Return the (X, Y) coordinate for the center point of the cell that contains the specified text.  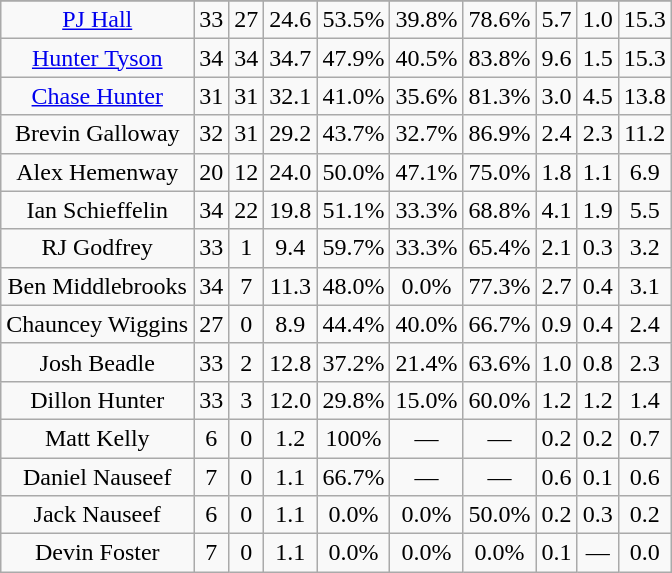
2 (246, 362)
12.0 (290, 400)
Josh Beadle (98, 362)
78.6% (500, 20)
75.0% (500, 172)
47.1% (426, 172)
Chauncey Wiggins (98, 324)
20 (212, 172)
59.7% (354, 248)
1.5 (598, 58)
Dillon Hunter (98, 400)
15.0% (426, 400)
Jack Nauseef (98, 515)
29.2 (290, 134)
63.6% (500, 362)
9.4 (290, 248)
12 (246, 172)
2.7 (556, 286)
32 (212, 134)
43.7% (354, 134)
24.0 (290, 172)
1 (246, 248)
68.8% (500, 210)
Ben Middlebrooks (98, 286)
53.5% (354, 20)
8.9 (290, 324)
0.7 (644, 438)
11.2 (644, 134)
35.6% (426, 96)
2.1 (556, 248)
3.2 (644, 248)
81.3% (500, 96)
3.1 (644, 286)
47.9% (354, 58)
PJ Hall (98, 20)
Chase Hunter (98, 96)
12.8 (290, 362)
3 (246, 400)
4.5 (598, 96)
19.8 (290, 210)
3.0 (556, 96)
11.3 (290, 286)
60.0% (500, 400)
0.0 (644, 553)
100% (354, 438)
1.8 (556, 172)
48.0% (354, 286)
5.5 (644, 210)
4.1 (556, 210)
77.3% (500, 286)
Matt Kelly (98, 438)
86.9% (500, 134)
21.4% (426, 362)
32.7% (426, 134)
41.0% (354, 96)
1.9 (598, 210)
32.1 (290, 96)
13.8 (644, 96)
40.5% (426, 58)
Alex Hemenway (98, 172)
Brevin Galloway (98, 134)
83.8% (500, 58)
44.4% (354, 324)
40.0% (426, 324)
29.8% (354, 400)
37.2% (354, 362)
6.9 (644, 172)
1.4 (644, 400)
0.8 (598, 362)
51.1% (354, 210)
24.6 (290, 20)
Devin Foster (98, 553)
22 (246, 210)
Hunter Tyson (98, 58)
9.6 (556, 58)
Daniel Nauseef (98, 477)
39.8% (426, 20)
5.7 (556, 20)
RJ Godfrey (98, 248)
Ian Schieffelin (98, 210)
0.9 (556, 324)
34.7 (290, 58)
65.4% (500, 248)
